From the cell containing the given text, extract its center point as [X, Y] coordinate. 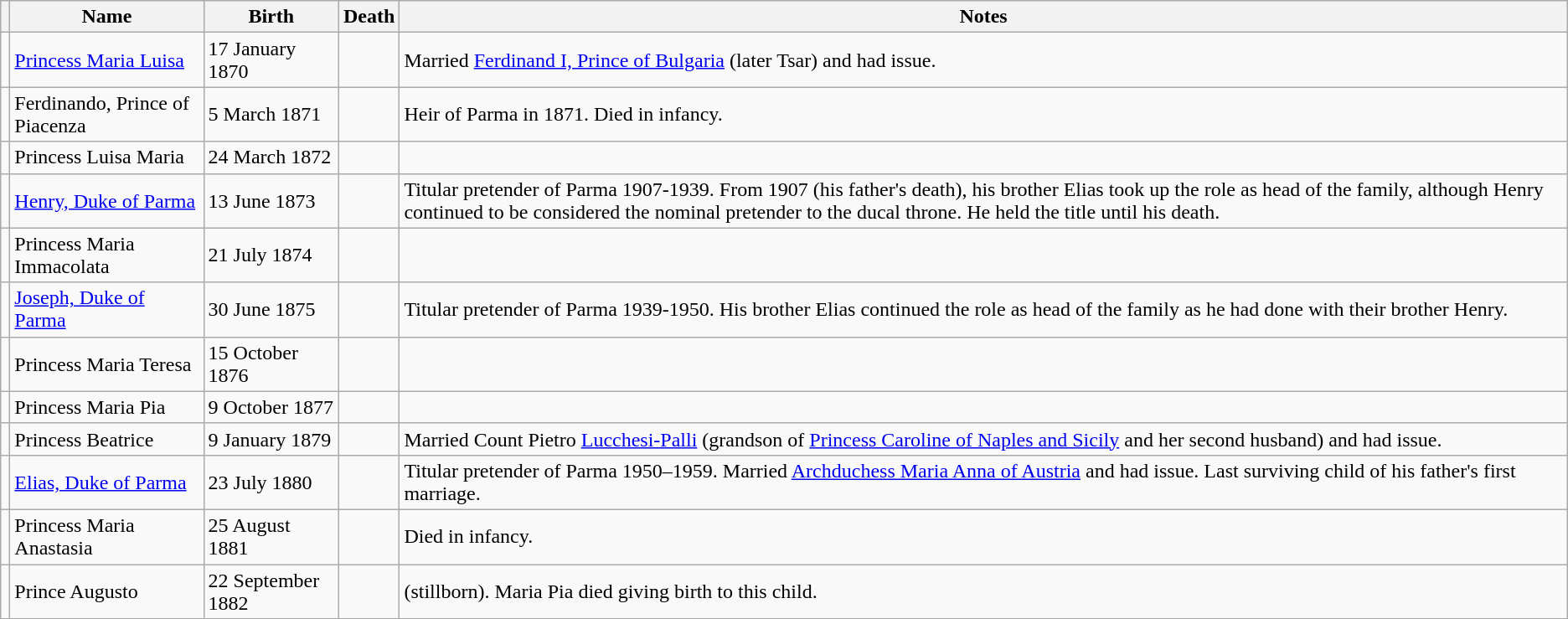
Name [107, 17]
Titular pretender of Parma 1939-1950. His brother Elias continued the role as head of the family as he had done with their brother Henry. [983, 310]
9 January 1879 [271, 439]
(stillborn). Maria Pia died giving birth to this child. [983, 591]
Birth [271, 17]
Notes [983, 17]
21 July 1874 [271, 255]
Princess Maria Immacolata [107, 255]
15 October 1876 [271, 364]
Prince Augusto [107, 591]
5 March 1871 [271, 114]
Henry, Duke of Parma [107, 201]
24 March 1872 [271, 157]
Princess Maria Pia [107, 407]
17 January 1870 [271, 60]
23 July 1880 [271, 482]
Princess Luisa Maria [107, 157]
13 June 1873 [271, 201]
Princess Maria Teresa [107, 364]
Heir of Parma in 1871. Died in infancy. [983, 114]
Ferdinando, Prince of Piacenza [107, 114]
Princess Beatrice [107, 439]
Princess Maria Anastasia [107, 536]
Titular pretender of Parma 1950–1959. Married Archduchess Maria Anna of Austria and had issue. Last surviving child of his father's first marriage. [983, 482]
Married Ferdinand I, Prince of Bulgaria (later Tsar) and had issue. [983, 60]
25 August 1881 [271, 536]
Married Count Pietro Lucchesi-Palli (grandson of Princess Caroline of Naples and Sicily and her second husband) and had issue. [983, 439]
9 October 1877 [271, 407]
Princess Maria Luisa [107, 60]
30 June 1875 [271, 310]
Elias, Duke of Parma [107, 482]
Joseph, Duke of Parma [107, 310]
Died in infancy. [983, 536]
22 September 1882 [271, 591]
Death [369, 17]
